For the text-containing cell, return its midpoint in [x, y] coordinate format. 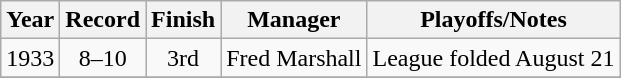
Record [103, 20]
Year [30, 20]
League folded August 21 [494, 58]
Fred Marshall [294, 58]
Finish [184, 20]
Manager [294, 20]
1933 [30, 58]
8–10 [103, 58]
Playoffs/Notes [494, 20]
3rd [184, 58]
